Provide the (X, Y) coordinate of the cell's center where the given text is located.  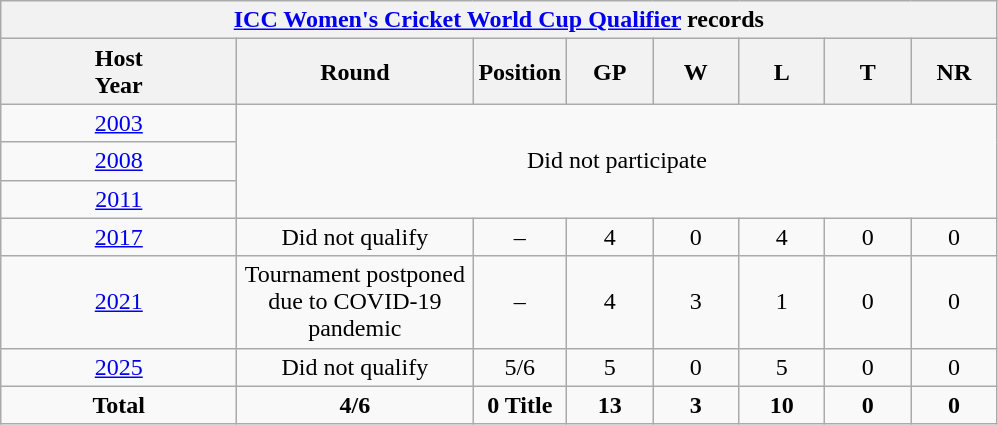
2025 (119, 367)
NR (954, 72)
GP (610, 72)
Did not participate (617, 161)
HostYear (119, 72)
5/6 (520, 367)
10 (782, 405)
0 Title (520, 405)
Position (520, 72)
4/6 (355, 405)
T (868, 72)
Total (119, 405)
ICC Women's Cricket World Cup Qualifier records (499, 20)
L (782, 72)
Tournament postponed due to COVID-19 pandemic (355, 302)
1 (782, 302)
2011 (119, 199)
2003 (119, 123)
Round (355, 72)
2021 (119, 302)
2008 (119, 161)
2017 (119, 237)
W (696, 72)
13 (610, 405)
